Find where the given text appears and provide that cell's center as (x, y) coordinate. 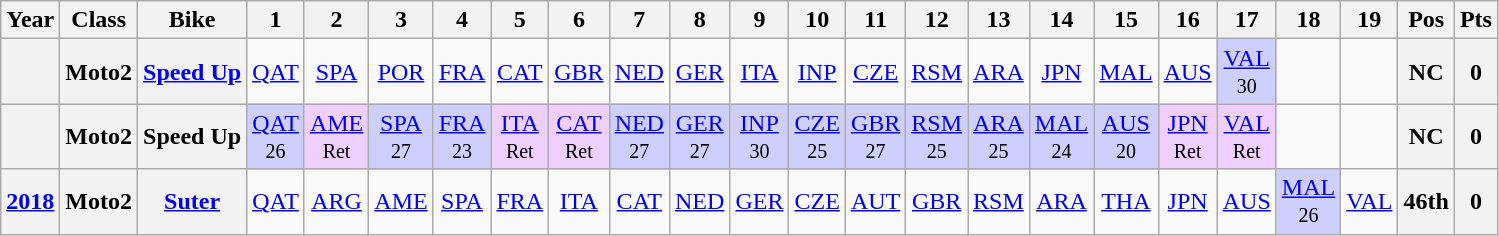
POR (401, 72)
8 (699, 20)
MAL (1126, 72)
17 (1246, 20)
SPA27 (401, 136)
JPNRet (1188, 136)
6 (579, 20)
Pos (1426, 20)
46th (1426, 202)
10 (817, 20)
NED27 (639, 136)
13 (999, 20)
11 (875, 20)
9 (760, 20)
12 (937, 20)
AME (401, 202)
VAL30 (1246, 72)
MAL26 (1308, 202)
GBR27 (875, 136)
18 (1308, 20)
3 (401, 20)
QAT26 (276, 136)
Suter (192, 202)
2 (336, 20)
Class (99, 20)
THA (1126, 202)
CZE25 (817, 136)
GER27 (699, 136)
INP (817, 72)
INP30 (760, 136)
15 (1126, 20)
ITARet (520, 136)
FRA23 (462, 136)
CATRet (579, 136)
AMERet (336, 136)
VALRet (1246, 136)
4 (462, 20)
Year (30, 20)
AUS20 (1126, 136)
5 (520, 20)
RSM25 (937, 136)
16 (1188, 20)
AUT (875, 202)
MAL24 (1061, 136)
2018 (30, 202)
ARG (336, 202)
19 (1370, 20)
Bike (192, 20)
7 (639, 20)
14 (1061, 20)
Pts (1476, 20)
VAL (1370, 202)
ARA25 (999, 136)
1 (276, 20)
